Detect which cell encompasses the target text, then output its (x, y) center coordinate. 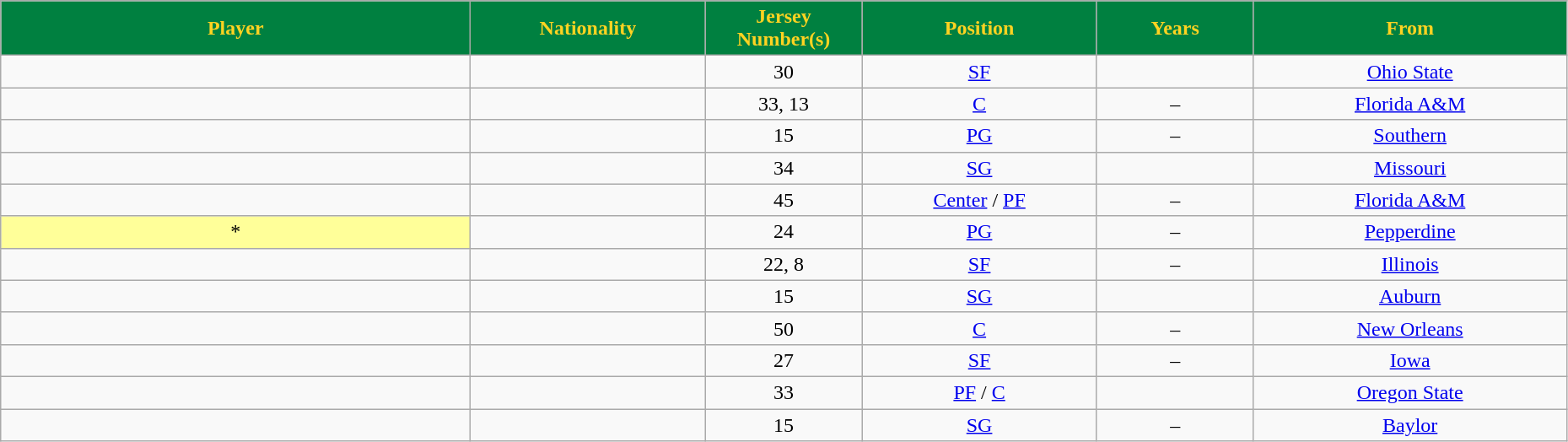
Oregon State (1410, 392)
Iowa (1410, 360)
Player (236, 29)
Southern (1410, 136)
PF / C (979, 392)
27 (784, 360)
33, 13 (784, 104)
Nationality (588, 29)
Illinois (1410, 264)
30 (784, 72)
33 (784, 392)
Position (979, 29)
50 (784, 328)
Years (1175, 29)
Center / PF (979, 200)
45 (784, 200)
Ohio State (1410, 72)
Baylor (1410, 424)
* (236, 232)
Missouri (1410, 168)
From (1410, 29)
22, 8 (784, 264)
Pepperdine (1410, 232)
34 (784, 168)
Jersey Number(s) (784, 29)
24 (784, 232)
Auburn (1410, 296)
New Orleans (1410, 328)
